Scan for the cell matching the given text and deliver its (x, y) coordinate at center. 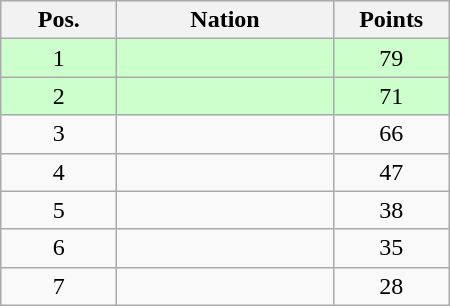
1 (59, 58)
6 (59, 248)
Pos. (59, 20)
3 (59, 134)
35 (391, 248)
79 (391, 58)
7 (59, 286)
2 (59, 96)
4 (59, 172)
38 (391, 210)
66 (391, 134)
5 (59, 210)
47 (391, 172)
71 (391, 96)
Points (391, 20)
28 (391, 286)
Nation (225, 20)
